For the text-containing cell, return its midpoint in (x, y) coordinate format. 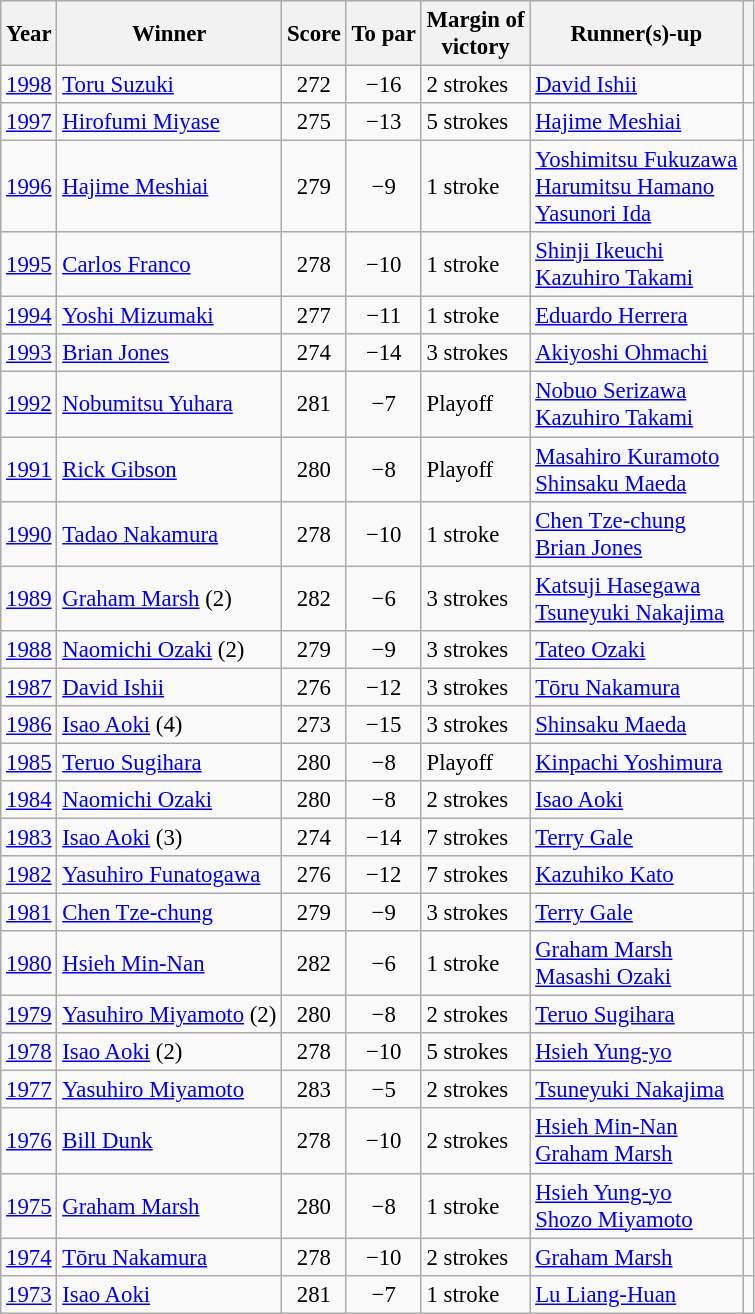
275 (314, 122)
1986 (29, 725)
To par (384, 34)
1978 (29, 1052)
1989 (29, 598)
Yasuhiro Miyamoto (170, 1090)
Katsuji Hasegawa Tsuneyuki Nakajima (636, 598)
1992 (29, 404)
Chen Tze-chung Brian Jones (636, 534)
1982 (29, 875)
Toru Suzuki (170, 85)
1980 (29, 964)
1984 (29, 800)
1985 (29, 762)
Naomichi Ozaki (170, 800)
Tsuneyuki Nakajima (636, 1090)
277 (314, 316)
Score (314, 34)
1976 (29, 1142)
Kazuhiko Kato (636, 875)
Runner(s)-up (636, 34)
273 (314, 725)
Yasuhiro Miyamoto (2) (170, 1015)
1998 (29, 85)
Hsieh Yung-yo (636, 1052)
Eduardo Herrera (636, 316)
1979 (29, 1015)
1981 (29, 913)
1995 (29, 264)
Shinsaku Maeda (636, 725)
Masahiro Kuramoto Shinsaku Maeda (636, 470)
Rick Gibson (170, 470)
272 (314, 85)
Tadao Nakamura (170, 534)
Nobumitsu Yuhara (170, 404)
Chen Tze-chung (170, 913)
1996 (29, 187)
1975 (29, 1206)
−11 (384, 316)
1994 (29, 316)
1974 (29, 1257)
−15 (384, 725)
1983 (29, 837)
Isao Aoki (4) (170, 725)
1997 (29, 122)
Carlos Franco (170, 264)
Tateo Ozaki (636, 649)
Winner (170, 34)
Hsieh Min-Nan (170, 964)
Yoshimitsu Fukuzawa Harumitsu Hamano Yasunori Ida (636, 187)
Lu Liang-Huan (636, 1294)
Yasuhiro Funatogawa (170, 875)
Graham Marsh Masashi Ozaki (636, 964)
Hsieh Yung-yo Shozo Miyamoto (636, 1206)
1988 (29, 649)
Yoshi Mizumaki (170, 316)
Isao Aoki (2) (170, 1052)
1973 (29, 1294)
1991 (29, 470)
Year (29, 34)
Hsieh Min-Nan Graham Marsh (636, 1142)
Margin ofvictory (476, 34)
1987 (29, 687)
−5 (384, 1090)
Isao Aoki (3) (170, 837)
−13 (384, 122)
Brian Jones (170, 353)
283 (314, 1090)
Graham Marsh (2) (170, 598)
1990 (29, 534)
1993 (29, 353)
Bill Dunk (170, 1142)
Nobuo Serizawa Kazuhiro Takami (636, 404)
Shinji Ikeuchi Kazuhiro Takami (636, 264)
Akiyoshi Ohmachi (636, 353)
1977 (29, 1090)
Naomichi Ozaki (2) (170, 649)
Hirofumi Miyase (170, 122)
−16 (384, 85)
Kinpachi Yoshimura (636, 762)
